Identify which cell holds the provided text, then report its [X, Y] central coordinate. 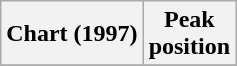
Peakposition [189, 34]
Chart (1997) [72, 34]
